Capture the cell that displays the provided text and extract its [X, Y] central coordinate. 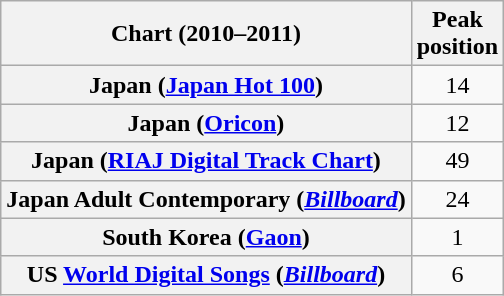
Japan (Japan Hot 100) [206, 85]
Japan Adult Contemporary (Billboard) [206, 199]
Japan (Oricon) [206, 123]
Peakposition [457, 34]
14 [457, 85]
South Korea (Gaon) [206, 237]
Japan (RIAJ Digital Track Chart) [206, 161]
1 [457, 237]
Chart (2010–2011) [206, 34]
US World Digital Songs (Billboard) [206, 275]
12 [457, 123]
6 [457, 275]
49 [457, 161]
24 [457, 199]
